Return the [x, y] coordinate for the center point of the cell that contains the specified text.  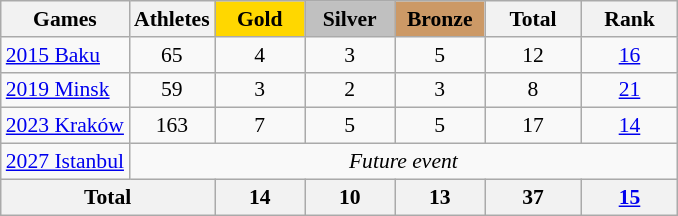
12 [534, 55]
2 [350, 90]
163 [172, 126]
Games [65, 19]
Athletes [172, 19]
59 [172, 90]
2023 Kraków [65, 126]
Gold [260, 19]
10 [350, 197]
2027 Istanbul [65, 162]
Future event [404, 162]
4 [260, 55]
7 [260, 126]
16 [630, 55]
65 [172, 55]
8 [534, 90]
21 [630, 90]
15 [630, 197]
17 [534, 126]
Rank [630, 19]
2015 Baku [65, 55]
13 [440, 197]
37 [534, 197]
Silver [350, 19]
2019 Minsk [65, 90]
Bronze [440, 19]
